Scan for the cell matching the given text and deliver its [x, y] coordinate at center. 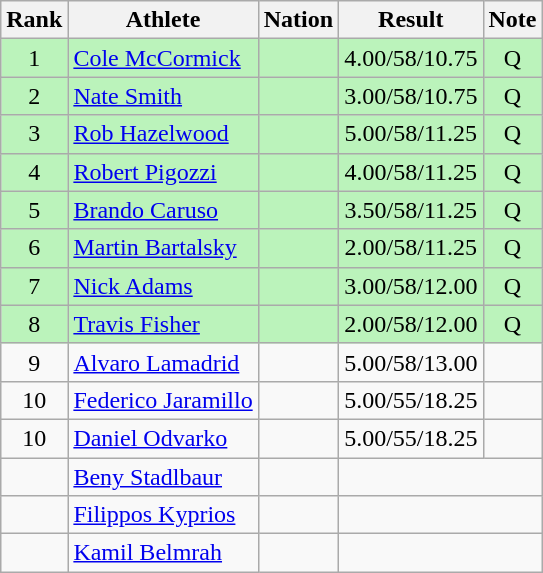
Nate Smith [163, 96]
2.00/58/11.25 [411, 248]
8 [34, 324]
Martin Bartalsky [163, 248]
Beny Stadlbaur [163, 477]
Brando Caruso [163, 210]
2 [34, 96]
Athlete [163, 20]
Rob Hazelwood [163, 134]
Federico Jaramillo [163, 400]
Daniel Odvarko [163, 438]
4.00/58/10.75 [411, 58]
6 [34, 248]
Nation [298, 20]
3.00/58/12.00 [411, 286]
5.00/58/13.00 [411, 362]
Result [411, 20]
Nick Adams [163, 286]
4 [34, 172]
3 [34, 134]
3.50/58/11.25 [411, 210]
Note [512, 20]
9 [34, 362]
5.00/58/11.25 [411, 134]
Filippos Kyprios [163, 515]
Kamil Belmrah [163, 553]
Robert Pigozzi [163, 172]
Alvaro Lamadrid [163, 362]
3.00/58/10.75 [411, 96]
4.00/58/11.25 [411, 172]
Rank [34, 20]
Cole McCormick [163, 58]
5 [34, 210]
7 [34, 286]
2.00/58/12.00 [411, 324]
1 [34, 58]
Travis Fisher [163, 324]
